Output the [X, Y] coordinate of the center of the cell containing the given text.  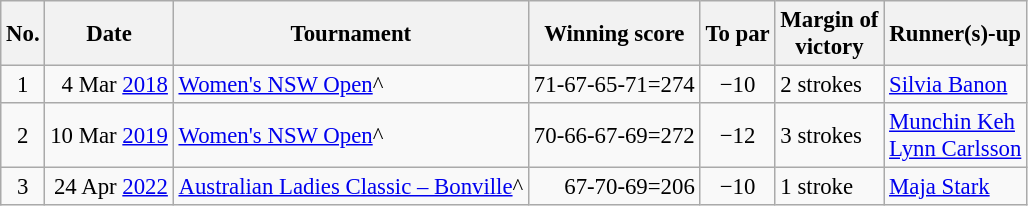
To par [738, 34]
70-66-67-69=272 [615, 136]
Silvia Banon [956, 85]
Date [109, 34]
10 Mar 2019 [109, 136]
Maja Stark [956, 187]
2 strokes [830, 85]
No. [23, 34]
3 strokes [830, 136]
Tournament [350, 34]
1 [23, 85]
Winning score [615, 34]
−12 [738, 136]
Australian Ladies Classic – Bonville^ [350, 187]
67-70-69=206 [615, 187]
71-67-65-71=274 [615, 85]
Margin ofvictory [830, 34]
Runner(s)-up [956, 34]
4 Mar 2018 [109, 85]
2 [23, 136]
24 Apr 2022 [109, 187]
3 [23, 187]
1 stroke [830, 187]
Munchin Keh Lynn Carlsson [956, 136]
